Extract the [x, y] coordinate from the center of the cell holding the provided text.  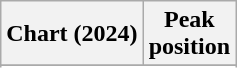
Peak position [189, 34]
Chart (2024) [72, 34]
